Determine the [x, y] coordinate at the center of the cell enclosing the given text.  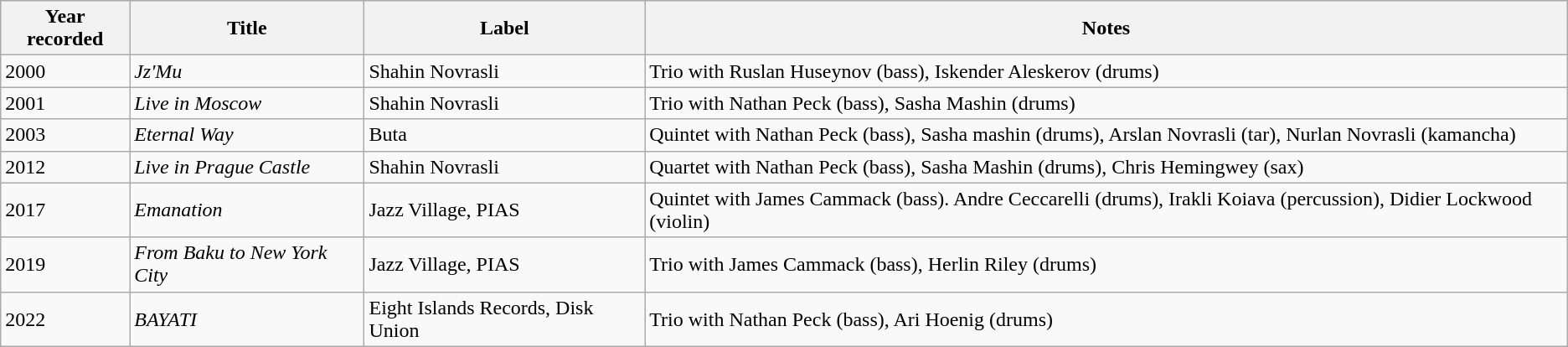
Jz'Mu [247, 71]
Emanation [247, 210]
Trio with Nathan Peck (bass), Sasha Mashin (drums) [1106, 103]
2012 [65, 167]
Quartet with Nathan Peck (bass), Sasha Mashin (drums), Chris Hemingwey (sax) [1106, 167]
Trio with James Cammack (bass), Herlin Riley (drums) [1106, 265]
2019 [65, 265]
Year recorded [65, 28]
Label [504, 28]
From Baku to New York City [247, 265]
Eternal Way [247, 135]
Title [247, 28]
2001 [65, 103]
BAYATI [247, 319]
Trio with Nathan Peck (bass), Ari Hoenig (drums) [1106, 319]
Buta [504, 135]
Quintet with James Cammack (bass). Andre Ceccarelli (drums), Irakli Koiava (percussion), Didier Lockwood (violin) [1106, 210]
2000 [65, 71]
2003 [65, 135]
Trio with Ruslan Huseynov (bass), Iskender Aleskerov (drums) [1106, 71]
Quintet with Nathan Peck (bass), Sasha mashin (drums), Arslan Novrasli (tar), Nurlan Novrasli (kamancha) [1106, 135]
Eight Islands Records, Disk Union [504, 319]
Live in Prague Castle [247, 167]
2017 [65, 210]
Notes [1106, 28]
2022 [65, 319]
Live in Moscow [247, 103]
